From the cell containing the given text, extract its center point as (x, y) coordinate. 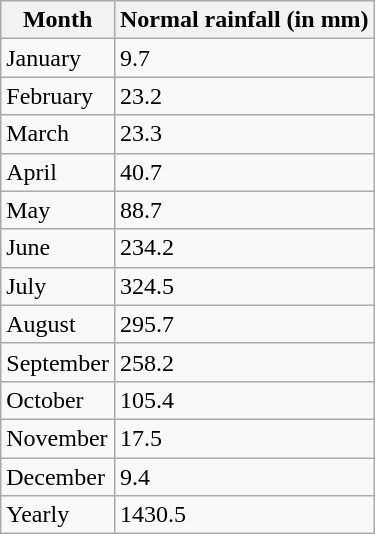
March (58, 134)
June (58, 248)
40.7 (244, 172)
April (58, 172)
23.2 (244, 96)
September (58, 362)
February (58, 96)
Month (58, 20)
9.7 (244, 58)
17.5 (244, 438)
23.3 (244, 134)
December (58, 477)
88.7 (244, 210)
May (58, 210)
October (58, 400)
234.2 (244, 248)
July (58, 286)
9.4 (244, 477)
258.2 (244, 362)
Yearly (58, 515)
1430.5 (244, 515)
324.5 (244, 286)
Normal rainfall (in mm) (244, 20)
295.7 (244, 324)
January (58, 58)
August (58, 324)
105.4 (244, 400)
November (58, 438)
